Return (X, Y) of the center of cell containing provided text 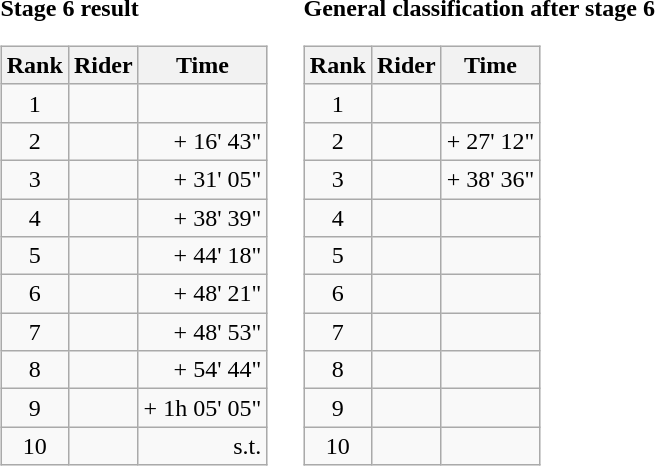
s.t. (202, 446)
+ 27' 12" (490, 141)
+ 16' 43" (202, 141)
+ 31' 05" (202, 179)
+ 48' 21" (202, 294)
+ 1h 05' 05" (202, 408)
+ 38' 36" (490, 179)
+ 44' 18" (202, 256)
+ 48' 53" (202, 332)
+ 54' 44" (202, 370)
+ 38' 39" (202, 217)
